From the cell containing the given text, extract its center point as [x, y] coordinate. 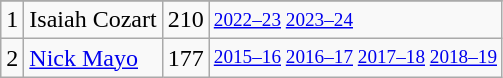
Isaiah Cozart [93, 20]
177 [186, 58]
2022–23 2023–24 [355, 20]
210 [186, 20]
Nick Mayo [93, 58]
2015–16 2016–17 2017–18 2018–19 [355, 58]
1 [12, 20]
2 [12, 58]
